For the text-containing cell, return its midpoint in [x, y] coordinate format. 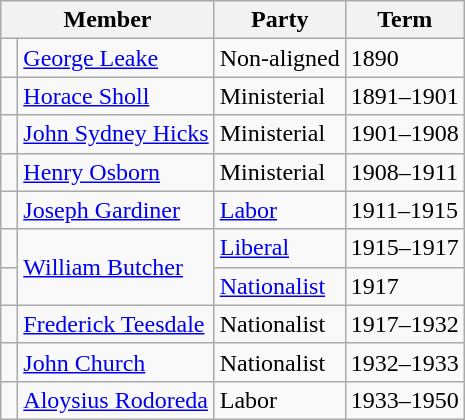
Horace Sholl [116, 96]
Henry Osborn [116, 172]
1901–1908 [404, 134]
1932–1933 [404, 362]
William Butcher [116, 267]
John Sydney Hicks [116, 134]
1917 [404, 286]
Liberal [280, 248]
Frederick Teesdale [116, 324]
1933–1950 [404, 400]
1915–1917 [404, 248]
1908–1911 [404, 172]
Member [108, 20]
Aloysius Rodoreda [116, 400]
John Church [116, 362]
Term [404, 20]
1891–1901 [404, 96]
1917–1932 [404, 324]
1890 [404, 58]
1911–1915 [404, 210]
Non-aligned [280, 58]
George Leake [116, 58]
Joseph Gardiner [116, 210]
Party [280, 20]
